Locate the cell with the specified text and output its (x, y) center coordinate. 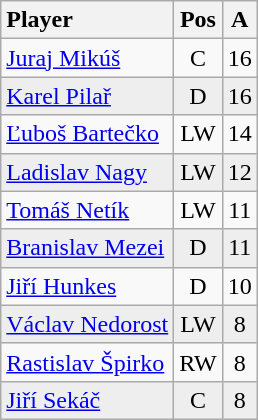
Ladislav Nagy (88, 172)
14 (240, 134)
Tomáš Netík (88, 210)
Rastislav Špirko (88, 362)
Player (88, 20)
10 (240, 286)
Pos (198, 20)
Juraj Mikúš (88, 58)
Jiří Sekáč (88, 400)
Karel Pilař (88, 96)
Ľuboš Bartečko (88, 134)
A (240, 20)
12 (240, 172)
RW (198, 362)
Jiří Hunkes (88, 286)
Branislav Mezei (88, 248)
Václav Nedorost (88, 324)
